Extract the [X, Y] coordinate from the center of the cell holding the provided text.  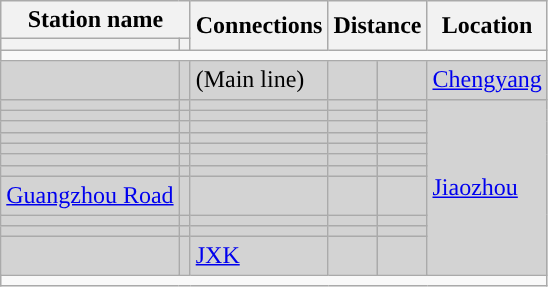
JXK [259, 256]
Location [487, 26]
Guangzhou Road [90, 195]
Chengyang [487, 80]
(Main line) [259, 80]
Distance [378, 26]
Station name [96, 20]
Connections [259, 26]
Jiaozhou [487, 187]
